Scan for the cell matching the given text and deliver its [X, Y] coordinate at center. 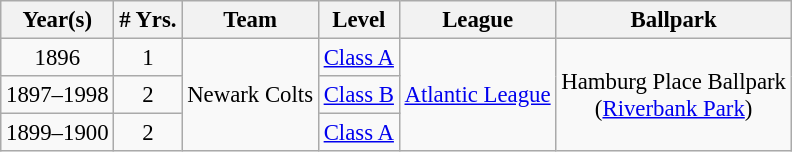
1899–1900 [58, 133]
League [478, 20]
Class B [358, 95]
Team [250, 20]
Atlantic League [478, 96]
Newark Colts [250, 96]
1 [148, 58]
# Yrs. [148, 20]
1897–1998 [58, 95]
Hamburg Place Ballpark(Riverbank Park) [674, 96]
Level [358, 20]
1896 [58, 58]
Ballpark [674, 20]
Year(s) [58, 20]
